Extract the (x, y) coordinate from the center of the cell holding the provided text.  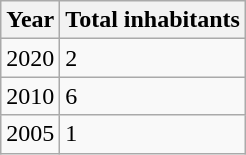
1 (153, 134)
6 (153, 96)
2005 (30, 134)
2 (153, 58)
Year (30, 20)
2020 (30, 58)
Total inhabitants (153, 20)
2010 (30, 96)
